Extract the (x, y) coordinate from the center of the cell holding the provided text.  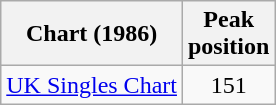
151 (228, 85)
UK Singles Chart (92, 85)
Peakposition (228, 34)
Chart (1986) (92, 34)
